Capture the cell that displays the provided text and extract its (x, y) central coordinate. 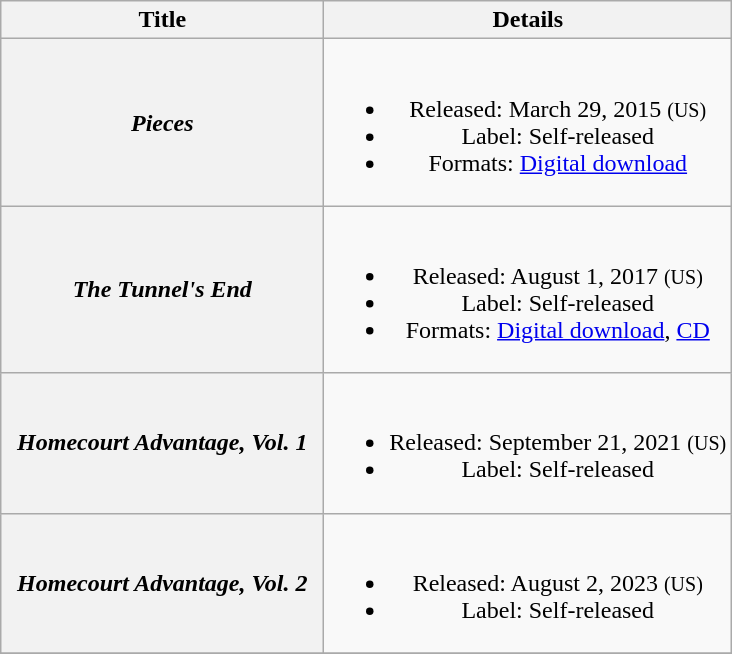
The Tunnel's End (162, 290)
Released: March 29, 2015 (US)Label: Self-releasedFormats: Digital download (528, 122)
Released: August 2, 2023 (US)Label: Self-released (528, 583)
Released: August 1, 2017 (US)Label: Self-releasedFormats: Digital download, CD (528, 290)
Title (162, 20)
Details (528, 20)
Homecourt Advantage, Vol. 2 (162, 583)
Pieces (162, 122)
Homecourt Advantage, Vol. 1 (162, 443)
Released: September 21, 2021 (US)Label: Self-released (528, 443)
